Capture the cell that displays the provided text and extract its [x, y] central coordinate. 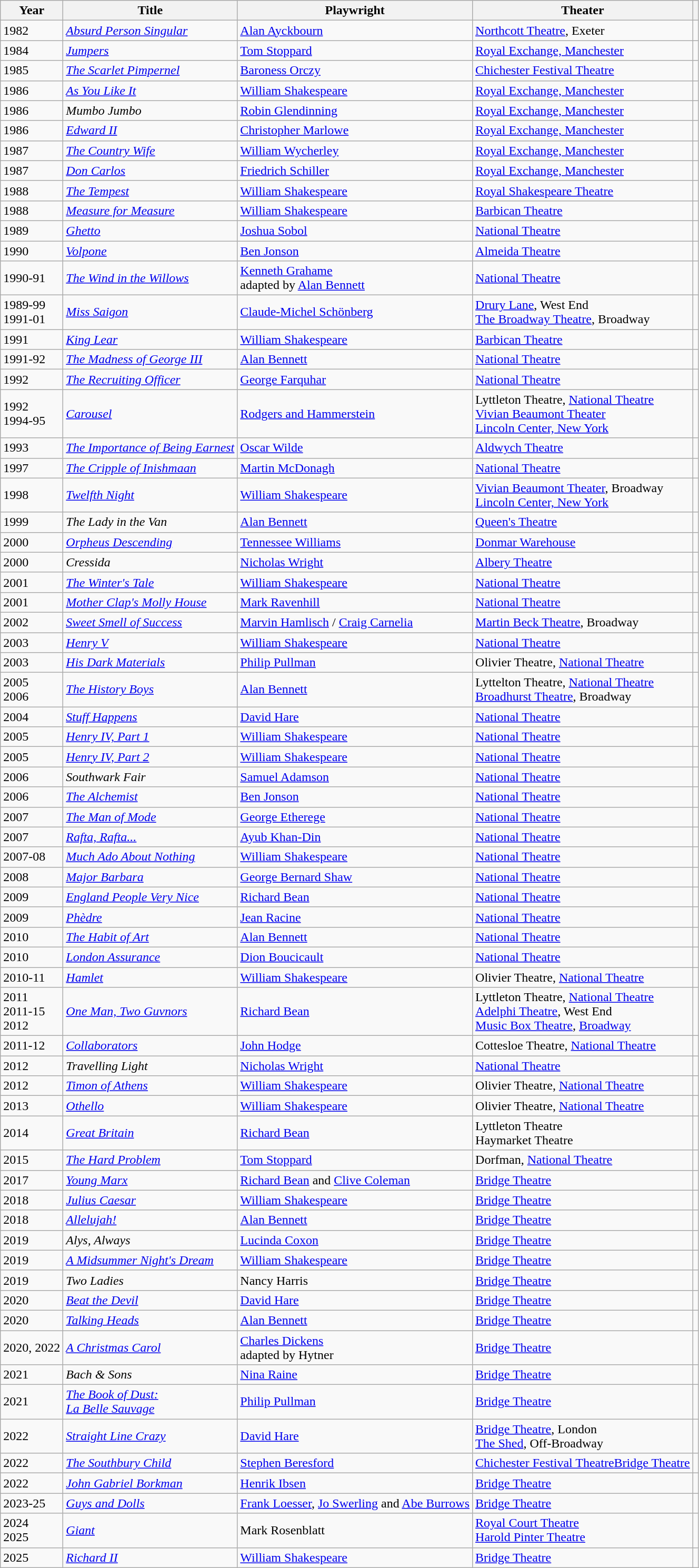
The Cripple of Inishmaan [151, 468]
Jumpers [151, 51]
Royal Shakespeare Theatre [583, 191]
Tennessee Williams [355, 542]
William Wycherley [355, 151]
Nina Raine [355, 1375]
Sweet Smell of Success [151, 622]
Chichester Festival Theatre [583, 71]
Donmar Warehouse [583, 542]
Vivian Beaumont Theater, Broadway Lincoln Center, New York [583, 495]
Rafta, Rafta... [151, 837]
A Midsummer Night's Dream [151, 1260]
Stuff Happens [151, 717]
Two Ladies [151, 1280]
Southwark Fair [151, 777]
Timon of Athens [151, 1086]
Miss Saigon [151, 313]
1989-99 1991-01 [32, 313]
As You Like It [151, 91]
Queen's Theatre [583, 522]
Albery Theatre [583, 562]
1989 [32, 231]
Othello [151, 1106]
Royal Court TheatreHarold Pinter Theatre [583, 1531]
The Importance of Being Earnest [151, 448]
Dion Boucicault [355, 957]
Talking Heads [151, 1320]
The Man of Mode [151, 817]
Frank Loesser, Jo Swerling and Abe Burrows [355, 1503]
Absurd Person Singular [151, 31]
1982 [32, 31]
Mark Ravenhill [355, 602]
Allelujah! [151, 1220]
Title [151, 11]
The Winter's Tale [151, 582]
The Alchemist [151, 797]
John Gabriel Borkman [151, 1483]
1993 [32, 448]
Young Marx [151, 1180]
Volpone [151, 251]
2013 [32, 1106]
2017 [32, 1180]
Carousel [151, 414]
Jean Racine [355, 917]
The Country Wife [151, 151]
George Bernard Shaw [355, 877]
Travelling Light [151, 1066]
Samuel Adamson [355, 777]
1998 [32, 495]
Mumbo Jumbo [151, 111]
Don Carlos [151, 171]
2011 2011-15 2012 [32, 1012]
His Dark Materials [151, 663]
George Etherege [355, 817]
2005 2006 [32, 690]
2008 [32, 877]
Martin McDonagh [355, 468]
Lucinda Coxon [355, 1240]
20242025 [32, 1531]
Lyttelton Theatre, National Theatre Broadhurst Theatre, Broadway [583, 690]
The Southbury Child [151, 1463]
Lyttleton Theatre, National Theatre Adelphi Theatre, West End Music Box Theatre, Broadway [583, 1012]
Julius Caesar [151, 1200]
London Assurance [151, 957]
1992 1994-95 [32, 414]
1985 [32, 71]
Cressida [151, 562]
Guys and Dolls [151, 1503]
Collaborators [151, 1046]
Henry IV, Part 2 [151, 757]
2015 [32, 1160]
Drury Lane, West End The Broadway Theatre, Broadway [583, 313]
One Man, Two Guvnors [151, 1012]
Kenneth Grahame adapted by Alan Bennett [355, 278]
Ayub Khan-Din [355, 837]
Straight Line Crazy [151, 1436]
The Book of Dust: La Belle Sauvage [151, 1402]
2010-11 [32, 977]
John Hodge [355, 1046]
Northcott Theatre, Exeter [583, 31]
Rodgers and Hammerstein [355, 414]
George Farquhar [355, 379]
Mother Clap's Molly House [151, 602]
Friedrich Schiller [355, 171]
2004 [32, 717]
2007-08 [32, 857]
The Tempest [151, 191]
Mark Rosenblatt [355, 1531]
Henry V [151, 643]
Baroness Orczy [355, 71]
Bach & Sons [151, 1375]
1990 [32, 251]
Giant [151, 1531]
The Habit of Art [151, 937]
Cottesloe Theatre, National Theatre [583, 1046]
The Recruiting Officer [151, 379]
Robin Glendinning [355, 111]
Bridge Theatre, London The Shed, Off-Broadway [583, 1436]
2025 [32, 1557]
Almeida Theatre [583, 251]
The Lady in the Van [151, 522]
Hamlet [151, 977]
1990-91 [32, 278]
Richard II [151, 1557]
Major Barbara [151, 877]
Dorfman, National Theatre [583, 1160]
Oscar Wilde [355, 448]
Alan Ayckbourn [355, 31]
Charles Dickensadapted by Hytner [355, 1347]
Much Ado About Nothing [151, 857]
Phèdre [151, 917]
Playwright [355, 11]
Twelfth Night [151, 495]
Claude-Michel Schönberg [355, 313]
England People Very Nice [151, 897]
The History Boys [151, 690]
A Christmas Carol [151, 1347]
2011-12 [32, 1046]
Alys, Always [151, 1240]
The Hard Problem [151, 1160]
Christopher Marlowe [355, 131]
The Scarlet Pimpernel [151, 71]
Richard Bean and Clive Coleman [355, 1180]
Theater [583, 11]
King Lear [151, 339]
1991-92 [32, 359]
2014 [32, 1133]
Lyttleton Theatre Haymarket Theatre [583, 1133]
Ghetto [151, 231]
1992 [32, 379]
Martin Beck Theatre, Broadway [583, 622]
Stephen Beresford [355, 1463]
Joshua Sobol [355, 231]
Orpheus Descending [151, 542]
1984 [32, 51]
Aldwych Theatre [583, 448]
Lyttleton Theatre, National Theatre Vivian Beaumont Theater Lincoln Center, New York [583, 414]
Nancy Harris [355, 1280]
2023-25 [32, 1503]
Measure for Measure [151, 211]
Henry IV, Part 1 [151, 737]
1997 [32, 468]
2002 [32, 622]
Marvin Hamlisch / Craig Carnelia [355, 622]
Henrik Ibsen [355, 1483]
Year [32, 11]
The Wind in the Willows [151, 278]
Chichester Festival TheatreBridge Theatre [583, 1463]
Edward II [151, 131]
1991 [32, 339]
Beat the Devil [151, 1300]
The Madness of George III [151, 359]
1999 [32, 522]
2020, 2022 [32, 1347]
Great Britain [151, 1133]
